Capture the cell that displays the provided text and extract its (x, y) central coordinate. 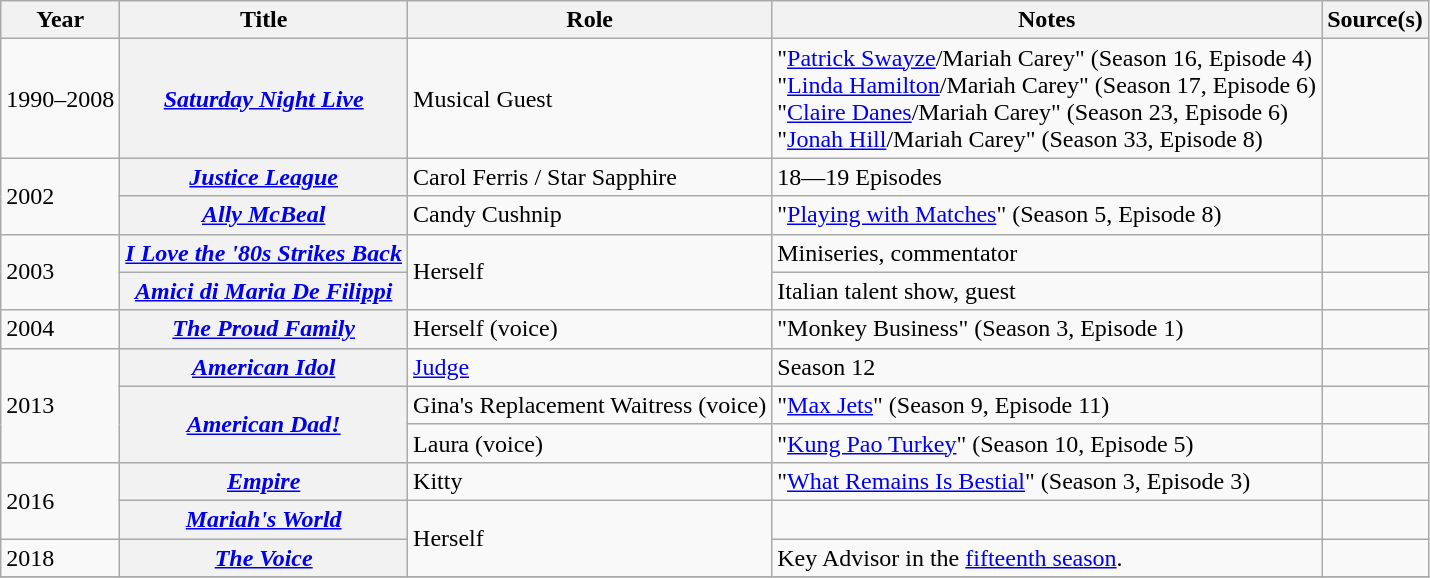
"Max Jets" (Season 9, Episode 11) (1047, 405)
"Kung Pao Turkey" (Season 10, Episode 5) (1047, 443)
Mariah's World (264, 519)
Season 12 (1047, 367)
Judge (590, 367)
2016 (60, 500)
2004 (60, 329)
Saturday Night Live (264, 98)
Ally McBeal (264, 215)
"Monkey Business" (Season 3, Episode 1) (1047, 329)
2013 (60, 405)
The Voice (264, 557)
Year (60, 20)
18—19 Episodes (1047, 177)
Role (590, 20)
2018 (60, 557)
Laura (voice) (590, 443)
The Proud Family (264, 329)
Musical Guest (590, 98)
American Idol (264, 367)
I Love the '80s Strikes Back (264, 253)
Source(s) (1376, 20)
Candy Cushnip (590, 215)
Empire (264, 481)
Amici di Maria De Filippi (264, 291)
Kitty (590, 481)
Carol Ferris / Star Sapphire (590, 177)
Gina's Replacement Waitress (voice) (590, 405)
Justice League (264, 177)
Italian talent show, guest (1047, 291)
2002 (60, 196)
"What Remains Is Bestial" (Season 3, Episode 3) (1047, 481)
American Dad! (264, 424)
Notes (1047, 20)
2003 (60, 272)
Herself (voice) (590, 329)
Key Advisor in the fifteenth season. (1047, 557)
Title (264, 20)
Miniseries, commentator (1047, 253)
1990–2008 (60, 98)
"Playing with Matches" (Season 5, Episode 8) (1047, 215)
